Return the (X, Y) coordinate for the center point of the cell that contains the specified text.  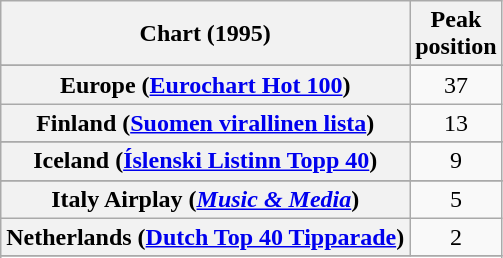
37 (456, 85)
Europe (Eurochart Hot 100) (206, 85)
2 (456, 237)
Peakposition (456, 34)
Chart (1995) (206, 34)
13 (456, 123)
Netherlands (Dutch Top 40 Tipparade) (206, 237)
5 (456, 199)
Iceland (Íslenski Listinn Topp 40) (206, 161)
Italy Airplay (Music & Media) (206, 199)
Finland (Suomen virallinen lista) (206, 123)
9 (456, 161)
